From the cell containing the given text, extract its center point as (X, Y) coordinate. 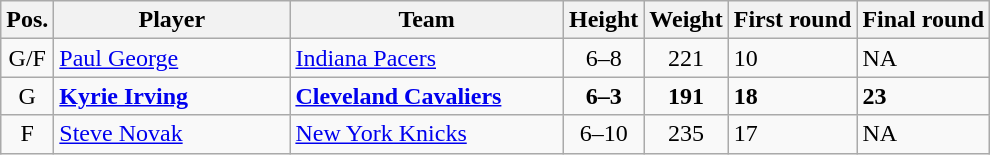
23 (924, 96)
Player (172, 20)
18 (792, 96)
New York Knicks (427, 134)
6–8 (603, 58)
Kyrie Irving (172, 96)
221 (686, 58)
Cleveland Cavaliers (427, 96)
235 (686, 134)
Team (427, 20)
10 (792, 58)
Steve Novak (172, 134)
G/F (28, 58)
First round (792, 20)
Weight (686, 20)
Indiana Pacers (427, 58)
Pos. (28, 20)
191 (686, 96)
G (28, 96)
6–3 (603, 96)
Paul George (172, 58)
Final round (924, 20)
F (28, 134)
17 (792, 134)
Height (603, 20)
6–10 (603, 134)
